Determine the [x, y] coordinate at the center of the cell enclosing the given text.  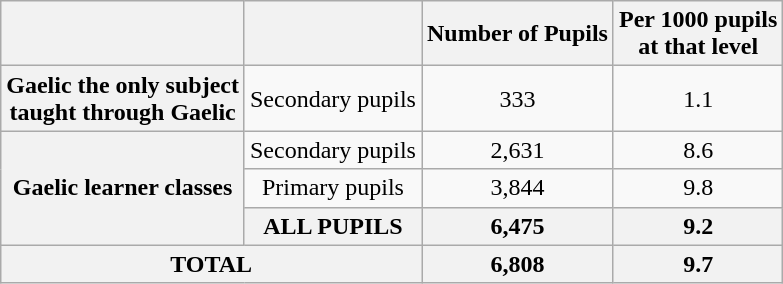
Number of Pupils [518, 34]
Primary pupils [332, 188]
8.6 [698, 150]
TOTAL [212, 264]
Gaelic the only subject taught through Gaelic [123, 98]
6,808 [518, 264]
6,475 [518, 226]
Per 1000 pupilsat that level [698, 34]
1.1 [698, 98]
2,631 [518, 150]
ALL PUPILS [332, 226]
9.8 [698, 188]
333 [518, 98]
9.2 [698, 226]
9.7 [698, 264]
Gaelic learner classes [123, 188]
3,844 [518, 188]
